Capture the cell that displays the provided text and extract its (x, y) central coordinate. 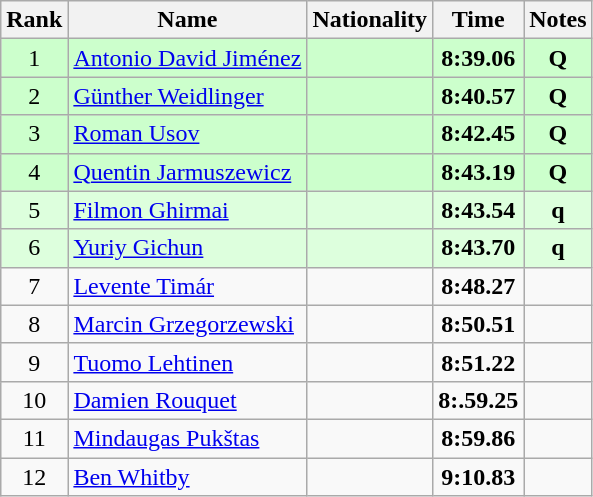
5 (34, 210)
Marcin Grzegorzewski (188, 324)
9:10.83 (478, 477)
Filmon Ghirmai (188, 210)
Name (188, 20)
Levente Timár (188, 286)
8:48.27 (478, 286)
8:43.19 (478, 172)
Tuomo Lehtinen (188, 362)
8:43.70 (478, 248)
10 (34, 400)
8:51.22 (478, 362)
8:42.45 (478, 134)
Nationality (370, 20)
Notes (558, 20)
2 (34, 96)
Roman Usov (188, 134)
8:59.86 (478, 438)
Mindaugas Pukštas (188, 438)
Rank (34, 20)
Antonio David Jiménez (188, 58)
Damien Rouquet (188, 400)
Günther Weidlinger (188, 96)
11 (34, 438)
8:43.54 (478, 210)
9 (34, 362)
1 (34, 58)
3 (34, 134)
8 (34, 324)
8:39.06 (478, 58)
Quentin Jarmuszewicz (188, 172)
7 (34, 286)
Yuriy Gichun (188, 248)
12 (34, 477)
Ben Whitby (188, 477)
8:40.57 (478, 96)
4 (34, 172)
Time (478, 20)
8:50.51 (478, 324)
8:.59.25 (478, 400)
6 (34, 248)
